Locate the cell with the specified text and output its (X, Y) center coordinate. 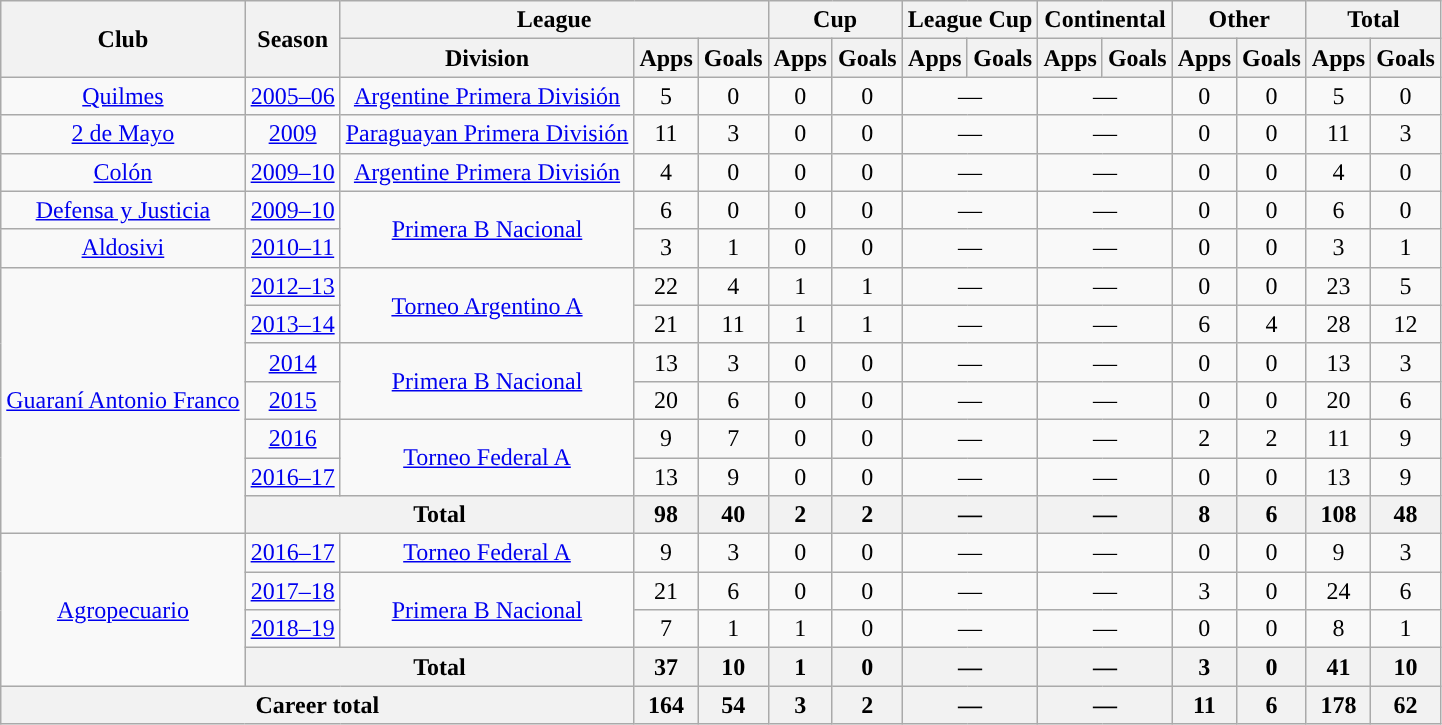
Season (292, 39)
2010–11 (292, 248)
40 (733, 515)
2015 (292, 400)
2016 (292, 438)
98 (666, 515)
Club (123, 39)
48 (1406, 515)
178 (1338, 705)
Career total (318, 705)
164 (666, 705)
Division (487, 58)
Colón (123, 172)
Continental (1105, 20)
2017–18 (292, 591)
2005–06 (292, 96)
28 (1338, 324)
62 (1406, 705)
2009 (292, 134)
2014 (292, 362)
Quilmes (123, 96)
37 (666, 667)
2012–13 (292, 286)
Guaraní Antonio Franco (123, 400)
108 (1338, 515)
23 (1338, 286)
Agropecuario (123, 610)
24 (1338, 591)
12 (1406, 324)
Torneo Argentino A (487, 305)
Cup (835, 20)
Aldosivi (123, 248)
41 (1338, 667)
22 (666, 286)
League Cup (970, 20)
2018–19 (292, 629)
Other (1239, 20)
Paraguayan Primera División (487, 134)
54 (733, 705)
League (554, 20)
2 de Mayo (123, 134)
Defensa y Justicia (123, 210)
2013–14 (292, 324)
